Extract the (x, y) coordinate from the center of the cell holding the provided text.  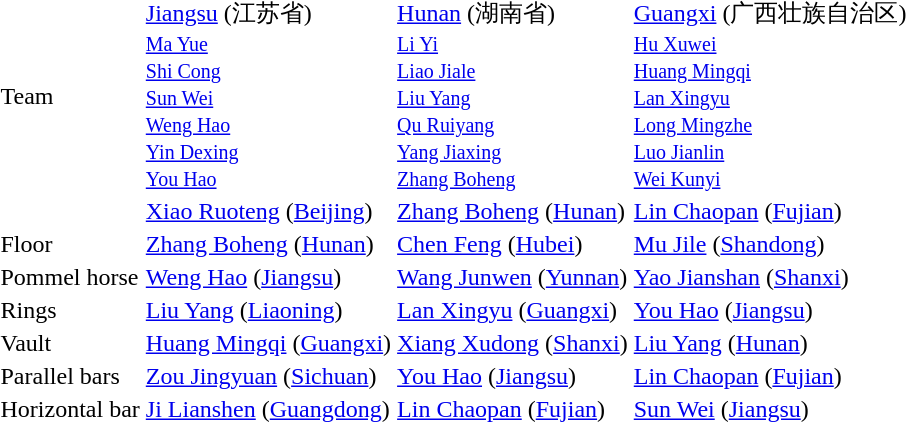
Liu Yang (Liaoning) (268, 311)
Weng Hao (Jiangsu) (268, 277)
Wang Junwen (Yunnan) (513, 277)
You Hao (Jiangsu) (513, 377)
Chen Feng (Hubei) (513, 245)
Huang Mingqi (Guangxi) (268, 343)
Lan Xingyu (Guangxi) (513, 311)
Xiao Ruoteng (Beijing) (268, 211)
Zou Jingyuan (Sichuan) (268, 377)
Xiang Xudong (Shanxi) (513, 343)
